Provide the [x, y] coordinate of the cell's center where the given text is located.  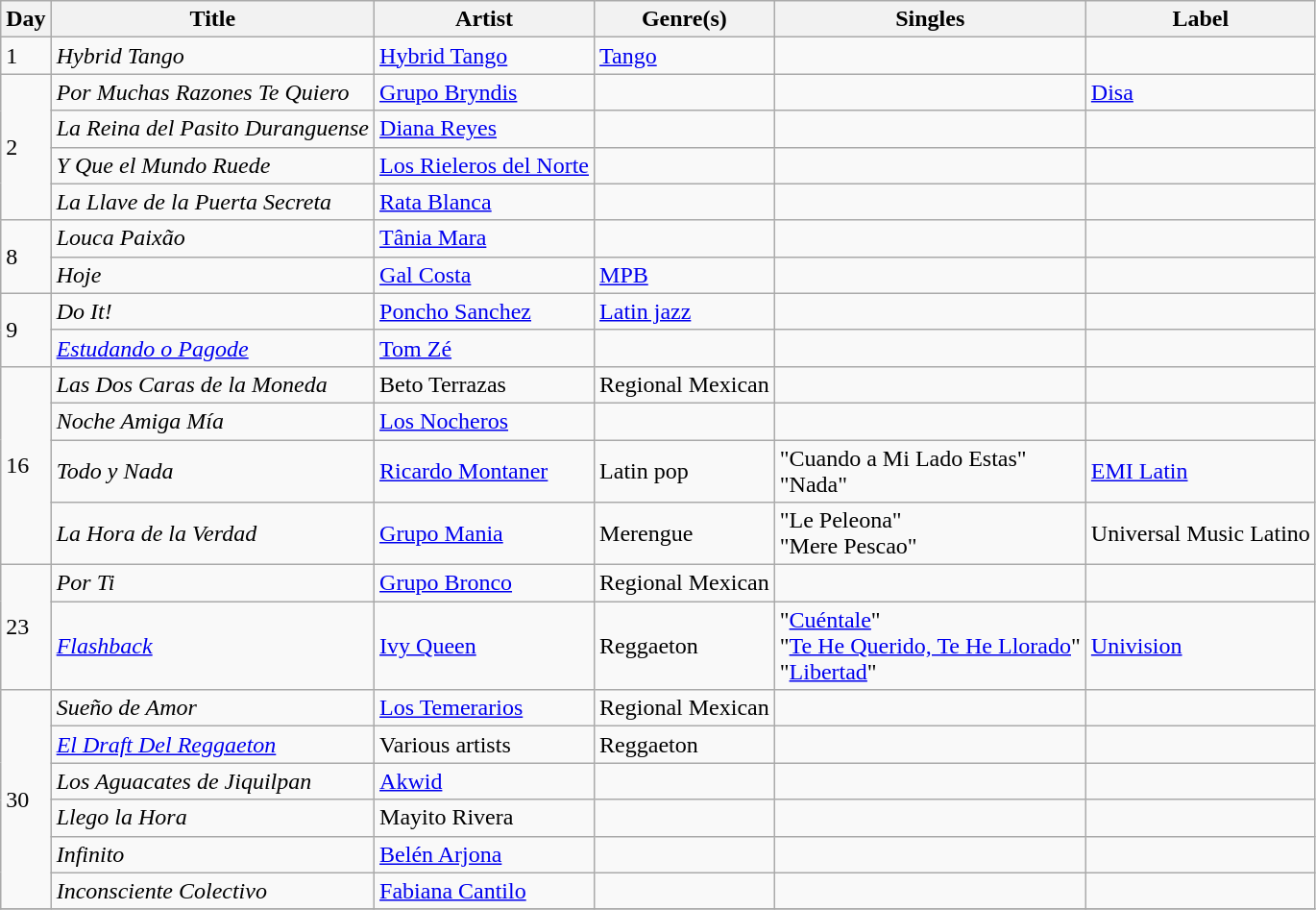
Sueño de Amor [212, 708]
Tânia Mara [484, 238]
Rata Blanca [484, 202]
Hoje [212, 275]
1 [26, 56]
Infinito [212, 854]
La Reina del Pasito Duranguense [212, 129]
Univision [1201, 646]
Las Dos Caras de la Moneda [212, 384]
MPB [685, 275]
Los Temerarios [484, 708]
Grupo Bronco [484, 583]
Grupo Bryndis [484, 92]
Por Ti [212, 583]
Fabiana Cantilo [484, 891]
La Hora de la Verdad [212, 534]
30 [26, 799]
Tango [685, 56]
EMI Latin [1201, 471]
"Cuéntale""Te He Querido, Te He Llorado""Libertad" [930, 646]
Title [212, 19]
Poncho Sanchez [484, 311]
9 [26, 330]
Akwid [484, 781]
Merengue [685, 534]
Do It! [212, 311]
Estudando o Pagode [212, 348]
Various artists [484, 745]
Gal Costa [484, 275]
Inconsciente Colectivo [212, 891]
Universal Music Latino [1201, 534]
"Le Peleona""Mere Pescao" [930, 534]
Artist [484, 19]
Day [26, 19]
Belén Arjona [484, 854]
Louca Paixão [212, 238]
Latin pop [685, 471]
Todo y Nada [212, 471]
Beto Terrazas [484, 384]
Tom Zé [484, 348]
Y Que el Mundo Ruede [212, 165]
Por Muchas Razones Te Quiero [212, 92]
Diana Reyes [484, 129]
Grupo Mania [484, 534]
Ivy Queen [484, 646]
Los Rieleros del Norte [484, 165]
Singles [930, 19]
23 [26, 627]
La Llave de la Puerta Secreta [212, 202]
Label [1201, 19]
Mayito Rivera [484, 818]
"Cuando a Mi Lado Estas""Nada" [930, 471]
Disa [1201, 92]
16 [26, 465]
8 [26, 257]
Noche Amiga Mía [212, 421]
Los Nocheros [484, 421]
Ricardo Montaner [484, 471]
El Draft Del Reggaeton [212, 745]
Llego la Hora [212, 818]
Los Aguacates de Jiquilpan [212, 781]
Latin jazz [685, 311]
Genre(s) [685, 19]
2 [26, 147]
Flashback [212, 646]
